Return the [X, Y] coordinate for the center point of the cell that contains the specified text.  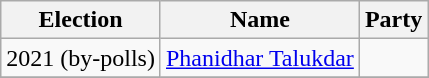
Phanidhar Talukdar [260, 58]
Party [393, 20]
Name [260, 20]
2021 (by-polls) [81, 58]
Election [81, 20]
